For the text-containing cell, return its midpoint in (X, Y) coordinate format. 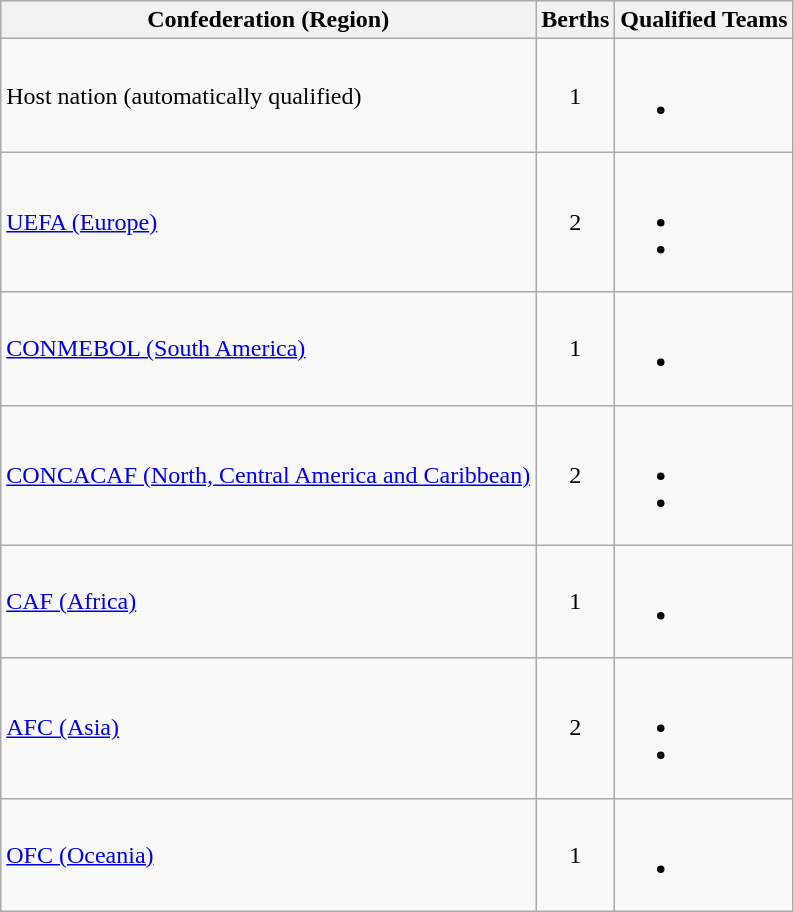
Host nation (automatically qualified) (268, 96)
Berths (576, 20)
Confederation (Region) (268, 20)
UEFA (Europe) (268, 222)
CONCACAF (North, Central America and Caribbean) (268, 475)
OFC (Oceania) (268, 854)
CONMEBOL (South America) (268, 348)
CAF (Africa) (268, 602)
Qualified Teams (704, 20)
AFC (Asia) (268, 728)
